Detect which cell encompasses the target text, then output its [x, y] center coordinate. 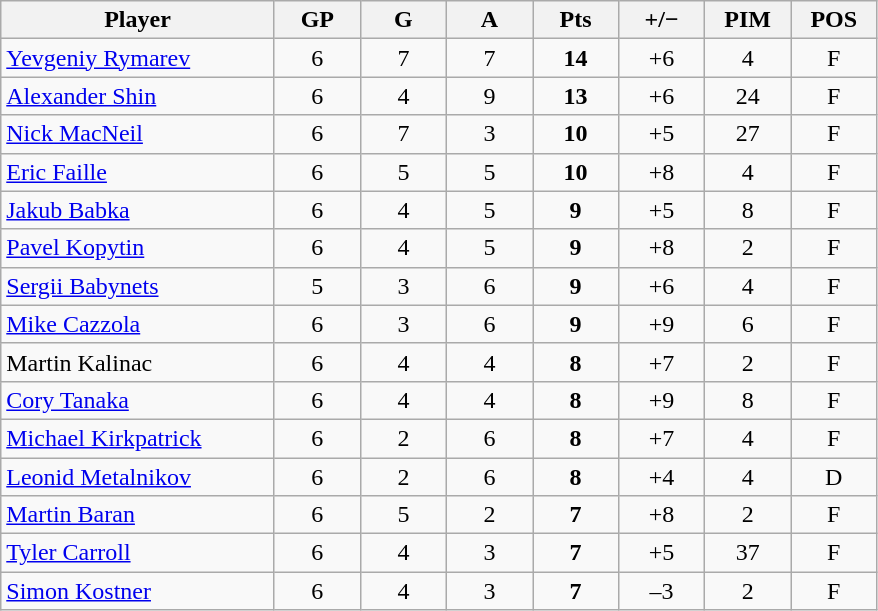
PIM [748, 20]
14 [575, 58]
D [834, 477]
Yevgeniy Rymarev [138, 58]
Player [138, 20]
Simon Kostner [138, 591]
–3 [662, 591]
Eric Faille [138, 172]
Cory Tanaka [138, 400]
A [489, 20]
+/− [662, 20]
13 [575, 96]
37 [748, 553]
+4 [662, 477]
GP [317, 20]
27 [748, 134]
Tyler Carroll [138, 553]
Martin Baran [138, 515]
24 [748, 96]
Mike Cazzola [138, 324]
Michael Kirkpatrick [138, 438]
G [403, 20]
Sergii Babynets [138, 286]
Alexander Shin [138, 96]
Nick MacNeil [138, 134]
Martin Kalinac [138, 362]
Pavel Kopytin [138, 248]
Leonid Metalnikov [138, 477]
Pts [575, 20]
Jakub Babka [138, 210]
POS [834, 20]
